Find where the given text appears and provide that cell's center as (X, Y) coordinate. 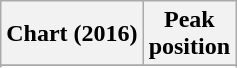
Peakposition (189, 34)
Chart (2016) (72, 34)
